Scan for the cell matching the given text and deliver its (x, y) coordinate at center. 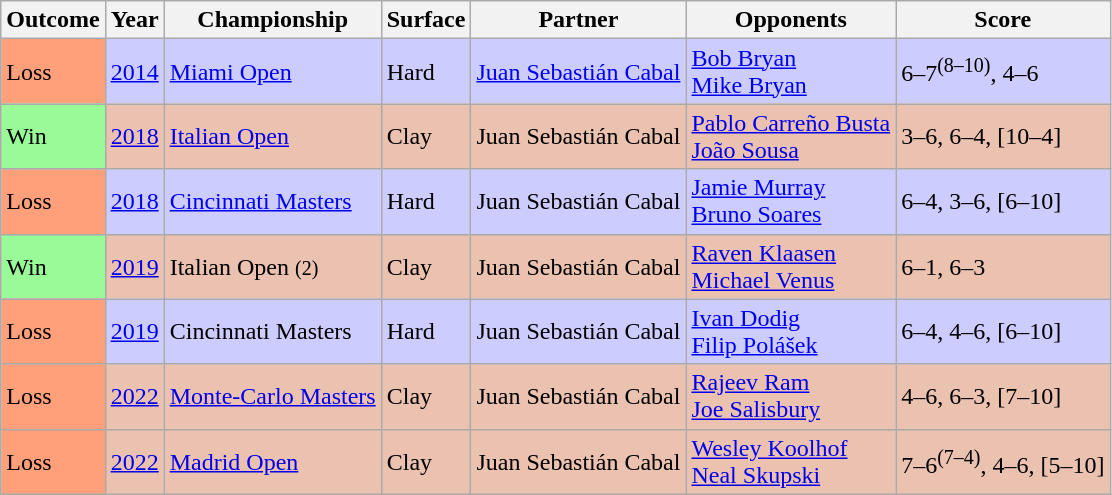
6–4, 4–6, [6–10] (1003, 332)
Wesley Koolhof Neal Skupski (791, 462)
Rajeev Ram Joe Salisbury (791, 396)
Opponents (791, 20)
Pablo Carreño Busta João Sousa (791, 136)
3–6, 6–4, [10–4] (1003, 136)
Monte-Carlo Masters (272, 396)
6–7(8–10), 4–6 (1003, 72)
Ivan Dodig Filip Polášek (791, 332)
2014 (134, 72)
Raven Klaasen Michael Venus (791, 266)
Championship (272, 20)
Miami Open (272, 72)
Italian Open (2) (272, 266)
4–6, 6–3, [7–10] (1003, 396)
Jamie Murray Bruno Soares (791, 202)
Italian Open (272, 136)
Surface (426, 20)
6–4, 3–6, [6–10] (1003, 202)
Madrid Open (272, 462)
Outcome (53, 20)
7–6(7–4), 4–6, [5–10] (1003, 462)
Partner (578, 20)
Score (1003, 20)
6–1, 6–3 (1003, 266)
Bob Bryan Mike Bryan (791, 72)
Year (134, 20)
